From the cell containing the given text, extract its center point as (x, y) coordinate. 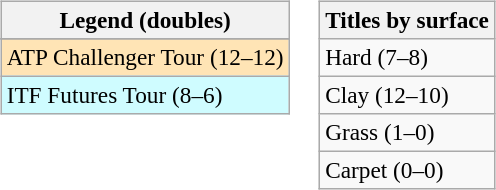
Titles by surface (408, 20)
ITF Futures Tour (8–6) (145, 95)
ATP Challenger Tour (12–12) (145, 57)
Clay (12–10) (408, 95)
Grass (1–0) (408, 133)
Hard (7–8) (408, 57)
Carpet (0–0) (408, 171)
Legend (doubles) (145, 20)
